Return the [x, y] coordinate for the center point of the cell that contains the specified text.  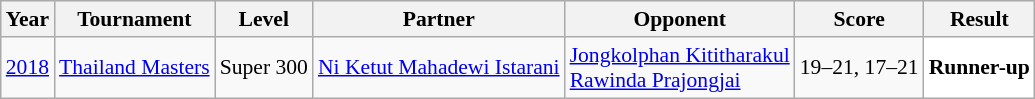
Jongkolphan Kititharakul Rawinda Prajongjai [680, 68]
Result [980, 19]
Year [28, 19]
2018 [28, 68]
Thailand Masters [134, 68]
19–21, 17–21 [860, 68]
Opponent [680, 19]
Partner [439, 19]
Tournament [134, 19]
Super 300 [264, 68]
Level [264, 19]
Runner-up [980, 68]
Ni Ketut Mahadewi Istarani [439, 68]
Score [860, 19]
